Return the [x, y] coordinate for the center point of the cell that contains the specified text.  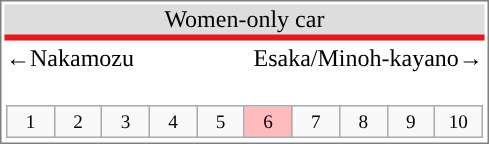
7 [316, 122]
8 [363, 122]
9 [411, 122]
5 [221, 122]
1 [31, 122]
4 [173, 122]
Women-only car [244, 22]
←Nakamozu [90, 59]
1 2 3 4 5 6 7 8 9 10 [244, 108]
10 [459, 122]
2 [78, 122]
6 [268, 122]
3 [126, 122]
Esaka/Minoh-kayano→ [332, 59]
